Find where the given text appears and provide that cell's center as [x, y] coordinate. 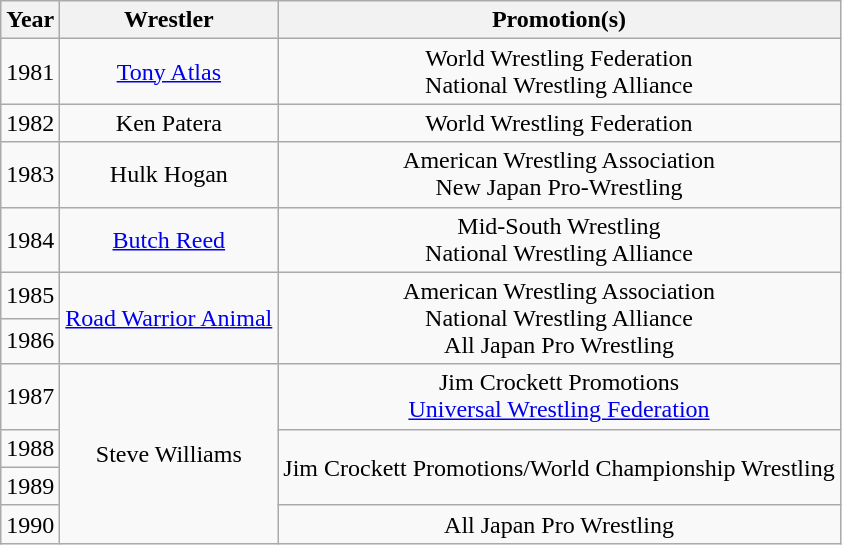
Steve Williams [169, 454]
All Japan Pro Wrestling [559, 524]
1989 [30, 486]
American Wrestling AssociationNational Wrestling AllianceAll Japan Pro Wrestling [559, 318]
Wrestler [169, 20]
1981 [30, 72]
Hulk Hogan [169, 174]
1983 [30, 174]
1985 [30, 295]
American Wrestling AssociationNew Japan Pro-Wrestling [559, 174]
Road Warrior Animal [169, 318]
Promotion(s) [559, 20]
World Wrestling FederationNational Wrestling Alliance [559, 72]
Jim Crockett PromotionsUniversal Wrestling Federation [559, 396]
Tony Atlas [169, 72]
1982 [30, 123]
Year [30, 20]
World Wrestling Federation [559, 123]
1987 [30, 396]
Mid-South WrestlingNational Wrestling Alliance [559, 240]
Jim Crockett Promotions/World Championship Wrestling [559, 467]
1988 [30, 448]
1986 [30, 341]
Ken Patera [169, 123]
1984 [30, 240]
Butch Reed [169, 240]
1990 [30, 524]
